Find where the given text appears and provide that cell's center as [x, y] coordinate. 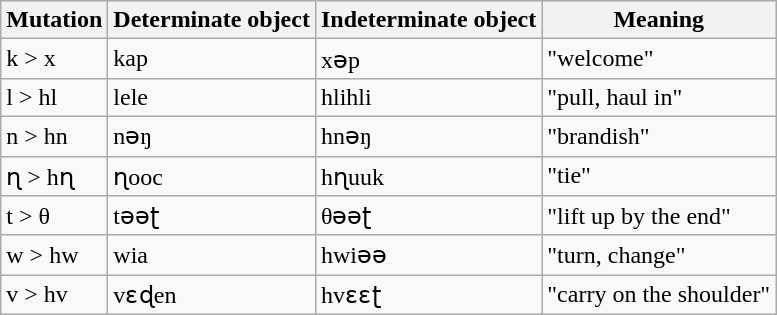
hnəŋ [428, 136]
hɳuuk [428, 176]
"carry on the shoulder" [659, 295]
hwiəə [428, 255]
Indeterminate object [428, 20]
ɳ > hɳ [54, 176]
lele [212, 97]
"turn, change" [659, 255]
Mutation [54, 20]
t > θ [54, 216]
təəʈ [212, 216]
xəp [428, 59]
l > hl [54, 97]
v > hv [54, 295]
"pull, haul in" [659, 97]
"lift up by the end" [659, 216]
kap [212, 59]
hvɛɛʈ [428, 295]
nəŋ [212, 136]
"welcome" [659, 59]
n > hn [54, 136]
Meaning [659, 20]
θəəʈ [428, 216]
ɳooc [212, 176]
"tie" [659, 176]
vɛɖen [212, 295]
Determinate object [212, 20]
wia [212, 255]
w > hw [54, 255]
"brandish" [659, 136]
hlihli [428, 97]
k > x [54, 59]
